Provide the (X, Y) coordinate of the cell's center where the given text is located.  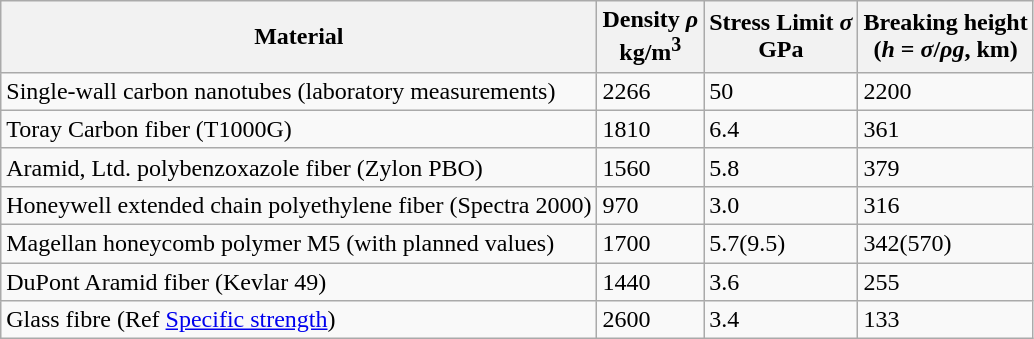
Aramid, Ltd. polybenzoxazole fiber (Zylon PBO) (299, 167)
5.8 (781, 167)
2200 (946, 91)
316 (946, 205)
255 (946, 282)
1440 (650, 282)
6.4 (781, 129)
970 (650, 205)
2266 (650, 91)
DuPont Aramid fiber (Kevlar 49) (299, 282)
Glass fibre (Ref Specific strength) (299, 320)
1560 (650, 167)
133 (946, 320)
Breaking height(h = σ/ρg, km) (946, 37)
3.4 (781, 320)
3.6 (781, 282)
Honeywell extended chain polyethylene fiber (Spectra 2000) (299, 205)
Magellan honeycomb polymer M5 (with planned values) (299, 244)
5.7(9.5) (781, 244)
Single-wall carbon nanotubes (laboratory measurements) (299, 91)
50 (781, 91)
379 (946, 167)
3.0 (781, 205)
1700 (650, 244)
1810 (650, 129)
Material (299, 37)
361 (946, 129)
Stress Limit σGPa (781, 37)
2600 (650, 320)
Toray Carbon fiber (T1000G) (299, 129)
342(570) (946, 244)
Density ρkg/m3 (650, 37)
